Pinpoint the cell where the given text exists, returning its [X, Y] midpoint coordinate. 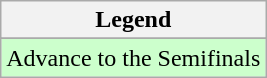
Legend [134, 20]
Advance to the Semifinals [134, 58]
